Search for the cell housing the specified text and yield its [x, y] center coordinate. 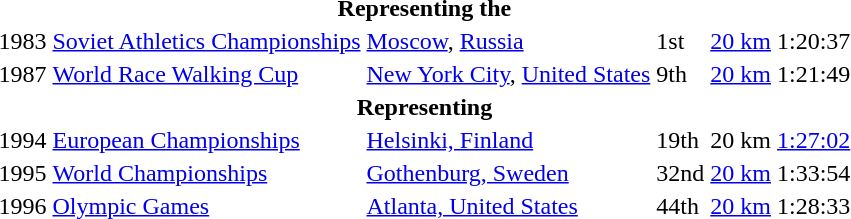
Gothenburg, Sweden [508, 173]
1st [680, 41]
European Championships [206, 140]
9th [680, 74]
1:20:37 [813, 41]
World Race Walking Cup [206, 74]
Helsinki, Finland [508, 140]
32nd [680, 173]
Soviet Athletics Championships [206, 41]
19th [680, 140]
New York City, United States [508, 74]
Moscow, Russia [508, 41]
1:33:54 [813, 173]
1:21:49 [813, 74]
World Championships [206, 173]
1:27:02 [813, 140]
